Determine the [X, Y] coordinate at the center of the cell enclosing the given text.  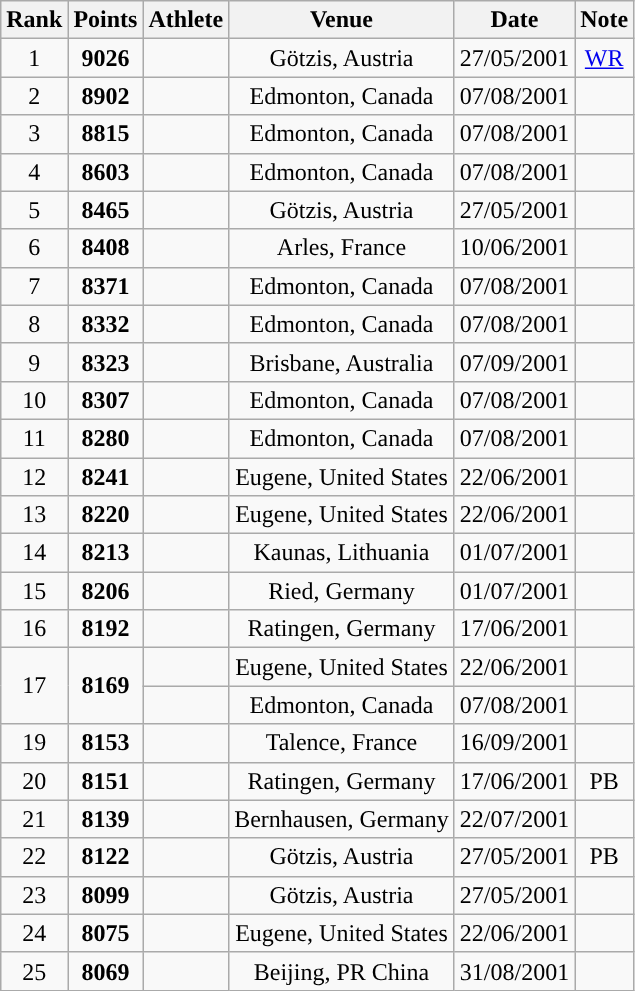
8122 [106, 857]
WR [604, 58]
8153 [106, 743]
8069 [106, 971]
22/07/2001 [514, 819]
7 [34, 286]
2 [34, 96]
6 [34, 248]
8307 [106, 400]
23 [34, 895]
8371 [106, 286]
5 [34, 210]
Talence, France [342, 743]
Ried, Germany [342, 591]
Beijing, PR China [342, 971]
8220 [106, 515]
8 [34, 324]
14 [34, 553]
8280 [106, 438]
8603 [106, 172]
25 [34, 971]
16 [34, 629]
19 [34, 743]
13 [34, 515]
8192 [106, 629]
10/06/2001 [514, 248]
8332 [106, 324]
31/08/2001 [514, 971]
22 [34, 857]
8075 [106, 933]
Date [514, 20]
Athlete [186, 20]
8139 [106, 819]
15 [34, 591]
8099 [106, 895]
8241 [106, 477]
8408 [106, 248]
17 [34, 686]
9 [34, 362]
8206 [106, 591]
8323 [106, 362]
24 [34, 933]
1 [34, 58]
Bernhausen, Germany [342, 819]
8151 [106, 781]
Points [106, 20]
10 [34, 400]
8169 [106, 686]
11 [34, 438]
8902 [106, 96]
8815 [106, 134]
Kaunas, Lithuania [342, 553]
16/09/2001 [514, 743]
3 [34, 134]
12 [34, 477]
9026 [106, 58]
8465 [106, 210]
4 [34, 172]
Rank [34, 20]
Brisbane, Australia [342, 362]
21 [34, 819]
8213 [106, 553]
Venue [342, 20]
Note [604, 20]
07/09/2001 [514, 362]
20 [34, 781]
Arles, France [342, 248]
